Locate the cell with the specified text and output its (x, y) center coordinate. 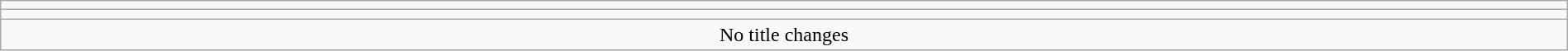
No title changes (784, 35)
